Search for the cell housing the specified text and yield its (x, y) center coordinate. 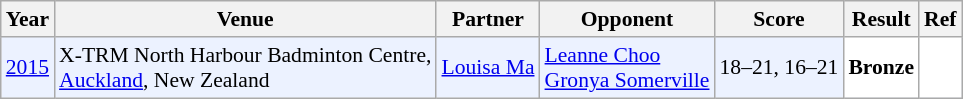
Ref (940, 19)
Score (780, 19)
Louisa Ma (488, 68)
Bronze (881, 68)
Venue (245, 19)
2015 (28, 68)
X-TRM North Harbour Badminton Centre,Auckland, New Zealand (245, 68)
Result (881, 19)
Opponent (628, 19)
Year (28, 19)
Leanne Choo Gronya Somerville (628, 68)
18–21, 16–21 (780, 68)
Partner (488, 19)
